Identify which cell holds the provided text, then report its (x, y) central coordinate. 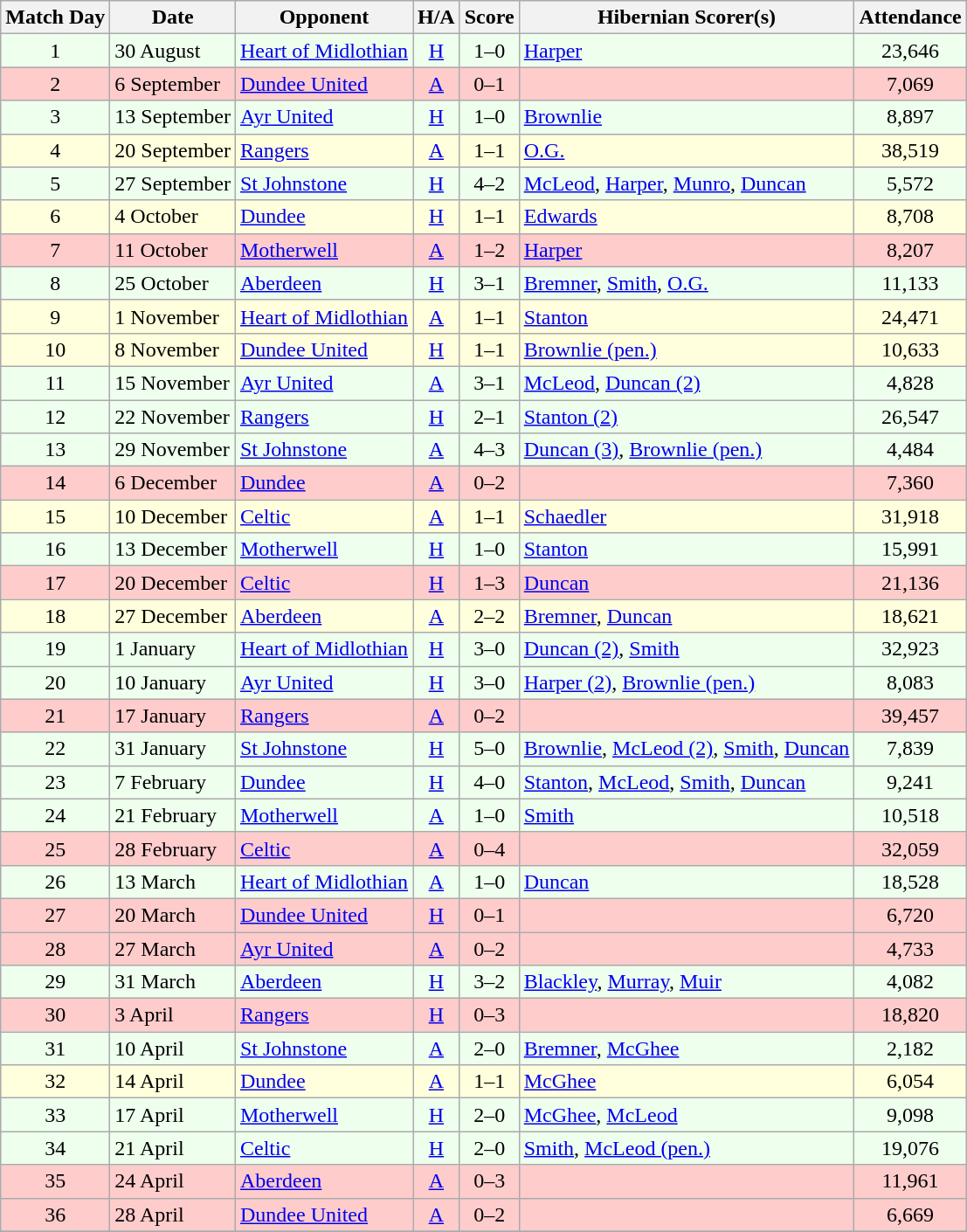
Match Day (56, 17)
18,621 (910, 616)
31 (56, 1049)
Brownlie, McLeod (2), Smith, Duncan (687, 749)
17 January (173, 716)
23 (56, 782)
18,820 (910, 1015)
15 (56, 516)
31 March (173, 982)
2–2 (489, 616)
11 (56, 383)
13 September (173, 117)
26 (56, 882)
Hibernian Scorer(s) (687, 17)
36 (56, 1215)
29 November (173, 450)
21 April (173, 1148)
10 April (173, 1049)
10 January (173, 682)
Score (489, 17)
1–2 (489, 250)
Bremner, Smith, O.G. (687, 283)
2 (56, 84)
8,207 (910, 250)
2–1 (489, 417)
8,897 (910, 117)
H/A (436, 17)
8,708 (910, 217)
8 November (173, 350)
13 March (173, 882)
Stanton, McLeod, Smith, Duncan (687, 782)
Brownlie (687, 117)
33 (56, 1115)
6,669 (910, 1215)
0–4 (489, 848)
3–2 (489, 982)
24 April (173, 1181)
Blackley, Murray, Muir (687, 982)
Opponent (323, 17)
6 (56, 217)
9 (56, 316)
28 April (173, 1215)
1 January (173, 649)
12 (56, 417)
20 March (173, 915)
15,991 (910, 550)
10 December (173, 516)
28 (56, 948)
6 December (173, 483)
28 February (173, 848)
9,241 (910, 782)
18,528 (910, 882)
6,720 (910, 915)
22 November (173, 417)
4 October (173, 217)
4–3 (489, 450)
4–0 (489, 782)
27 (56, 915)
4,733 (910, 948)
27 March (173, 948)
Harper (2), Brownlie (pen.) (687, 682)
24,471 (910, 316)
38,519 (910, 150)
20 September (173, 150)
21 February (173, 815)
13 December (173, 550)
7 (56, 250)
24 (56, 815)
35 (56, 1181)
7 February (173, 782)
32,923 (910, 649)
1–3 (489, 583)
6,054 (910, 1082)
5,572 (910, 183)
21 (56, 716)
10,633 (910, 350)
20 (56, 682)
23,646 (910, 51)
17 April (173, 1115)
Stanton (2) (687, 417)
27 September (173, 183)
Bremner, Duncan (687, 616)
13 (56, 450)
7,069 (910, 84)
9,098 (910, 1115)
5–0 (489, 749)
Attendance (910, 17)
McLeod, Duncan (2) (687, 383)
4,082 (910, 982)
11,961 (910, 1181)
7,839 (910, 749)
34 (56, 1148)
4,828 (910, 383)
15 November (173, 383)
O.G. (687, 150)
11 October (173, 250)
Smith, McLeod (pen.) (687, 1148)
29 (56, 982)
Duncan (2), Smith (687, 649)
32,059 (910, 848)
19 (56, 649)
39,457 (910, 716)
McLeod, Harper, Munro, Duncan (687, 183)
25 October (173, 283)
1 (56, 51)
4–2 (489, 183)
19,076 (910, 1148)
32 (56, 1082)
31 January (173, 749)
14 April (173, 1082)
McGhee, McLeod (687, 1115)
17 (56, 583)
Bremner, McGhee (687, 1049)
20 December (173, 583)
6 September (173, 84)
18 (56, 616)
8,083 (910, 682)
Brownlie (pen.) (687, 350)
21,136 (910, 583)
11,133 (910, 283)
McGhee (687, 1082)
7,360 (910, 483)
4 (56, 150)
1 November (173, 316)
30 August (173, 51)
8 (56, 283)
14 (56, 483)
Edwards (687, 217)
22 (56, 749)
5 (56, 183)
31,918 (910, 516)
16 (56, 550)
Date (173, 17)
10,518 (910, 815)
10 (56, 350)
27 December (173, 616)
25 (56, 848)
Schaedler (687, 516)
Smith (687, 815)
26,547 (910, 417)
Duncan (3), Brownlie (pen.) (687, 450)
4,484 (910, 450)
3 (56, 117)
3 April (173, 1015)
30 (56, 1015)
2,182 (910, 1049)
